Determine the (X, Y) coordinate at the center of the cell enclosing the given text.  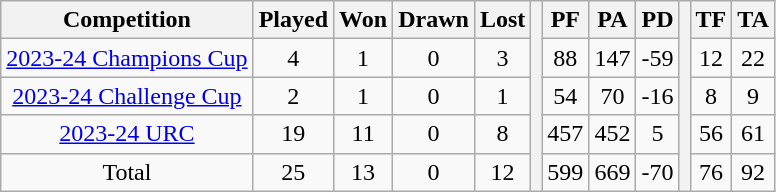
61 (754, 134)
19 (293, 134)
Lost (502, 20)
3 (502, 58)
13 (364, 172)
54 (566, 96)
Played (293, 20)
Won (364, 20)
2 (293, 96)
76 (711, 172)
TA (754, 20)
PF (566, 20)
2023-24 Challenge Cup (127, 96)
9 (754, 96)
TF (711, 20)
599 (566, 172)
25 (293, 172)
56 (711, 134)
4 (293, 58)
11 (364, 134)
147 (612, 58)
92 (754, 172)
22 (754, 58)
Total (127, 172)
Competition (127, 20)
Drawn (434, 20)
70 (612, 96)
457 (566, 134)
-59 (658, 58)
2023-24 URC (127, 134)
-16 (658, 96)
PD (658, 20)
2023-24 Champions Cup (127, 58)
PA (612, 20)
452 (612, 134)
5 (658, 134)
-70 (658, 172)
669 (612, 172)
88 (566, 58)
